Return the [X, Y] coordinate for the center point of the cell that contains the specified text.  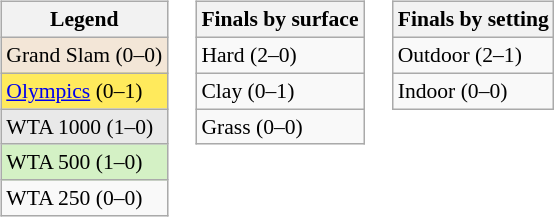
Finals by setting [474, 20]
Legend [84, 20]
WTA 1000 (1–0) [84, 127]
Clay (0–1) [280, 91]
Grand Slam (0–0) [84, 55]
Hard (2–0) [280, 55]
Grass (0–0) [280, 127]
WTA 500 (1–0) [84, 162]
Finals by surface [280, 20]
Outdoor (2–1) [474, 55]
Indoor (0–0) [474, 91]
Olympics (0–1) [84, 91]
WTA 250 (0–0) [84, 198]
